Find where the given text appears and provide that cell's center as [X, Y] coordinate. 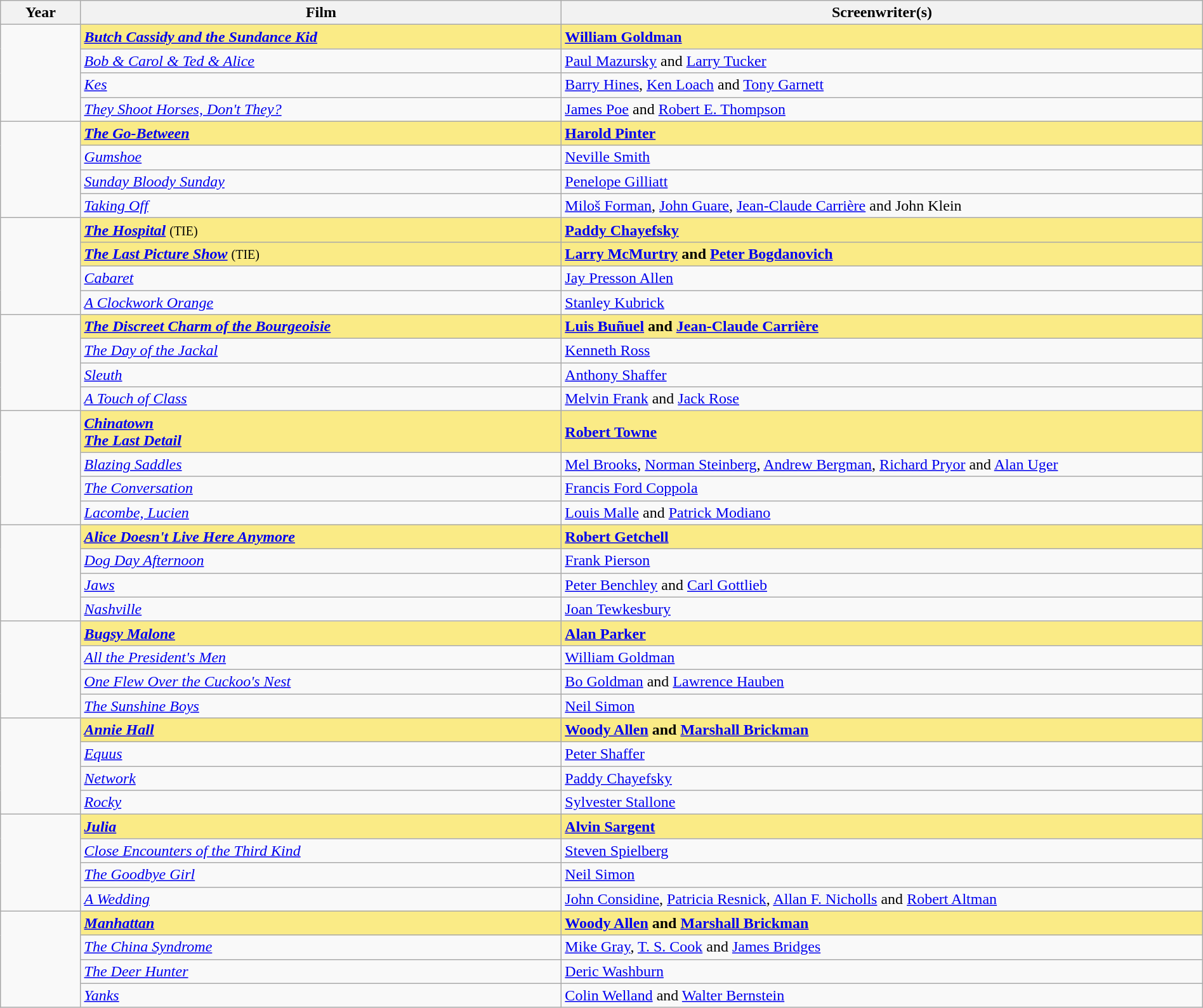
Bob & Carol & Ted & Alice [321, 61]
Mike Gray, T. S. Cook and James Bridges [882, 947]
Melvin Frank and Jack Rose [882, 399]
Harold Pinter [882, 133]
Penelope Gilliatt [882, 181]
Stanley Kubrick [882, 303]
Louis Malle and Patrick Modiano [882, 513]
Sleuth [321, 375]
The Hospital (TIE) [321, 230]
Neville Smith [882, 157]
A Clockwork Orange [321, 303]
Julia [321, 827]
Miloš Forman, John Guare, Jean-Claude Carrière and John Klein [882, 206]
The Deer Hunter [321, 971]
The Last Picture Show (TIE) [321, 254]
Yanks [321, 995]
The Discreet Charm of the Bourgeoisie [321, 327]
Alvin Sargent [882, 827]
Alan Parker [882, 633]
Jay Presson Allen [882, 278]
Cabaret [321, 278]
Luis Buñuel and Jean-Claude Carrière [882, 327]
Joan Tewkesbury [882, 609]
All the President's Men [321, 657]
Barry Hines, Ken Loach and Tony Garnett [882, 85]
Lacombe, Lucien [321, 513]
Robert Getchell [882, 537]
Year [41, 13]
Peter Shaffer [882, 754]
Colin Welland and Walter Bernstein [882, 995]
Nashville [321, 609]
They Shoot Horses, Don't They? [321, 109]
Butch Cassidy and the Sundance Kid [321, 37]
Paul Mazursky and Larry Tucker [882, 61]
Equus [321, 754]
A Wedding [321, 899]
Screenwriter(s) [882, 13]
Steven Spielberg [882, 851]
Alice Doesn't Live Here Anymore [321, 537]
The Go-Between [321, 133]
Film [321, 13]
Sunday Bloody Sunday [321, 181]
Bo Goldman and Lawrence Hauben [882, 681]
Francis Ford Coppola [882, 488]
Larry McMurtry and Peter Bogdanovich [882, 254]
Anthony Shaffer [882, 375]
Mel Brooks, Norman Steinberg, Andrew Bergman, Richard Pryor and Alan Uger [882, 464]
Blazing Saddles [321, 464]
The Goodbye Girl [321, 875]
Gumshoe [321, 157]
The Day of the Jackal [321, 351]
Close Encounters of the Third Kind [321, 851]
John Considine, Patricia Resnick, Allan F. Nicholls and Robert Altman [882, 899]
Kenneth Ross [882, 351]
Rocky [321, 802]
Annie Hall [321, 730]
One Flew Over the Cuckoo's Nest [321, 681]
Bugsy Malone [321, 633]
Jaws [321, 585]
Robert Towne [882, 431]
James Poe and Robert E. Thompson [882, 109]
Chinatown The Last Detail [321, 431]
Taking Off [321, 206]
The Sunshine Boys [321, 706]
Sylvester Stallone [882, 802]
A Touch of Class [321, 399]
Network [321, 778]
Dog Day Afternoon [321, 561]
The China Syndrome [321, 947]
The Conversation [321, 488]
Frank Pierson [882, 561]
Peter Benchley and Carl Gottlieb [882, 585]
Kes [321, 85]
Deric Washburn [882, 971]
Manhattan [321, 923]
